Locate the cell with the specified text and output its [X, Y] center coordinate. 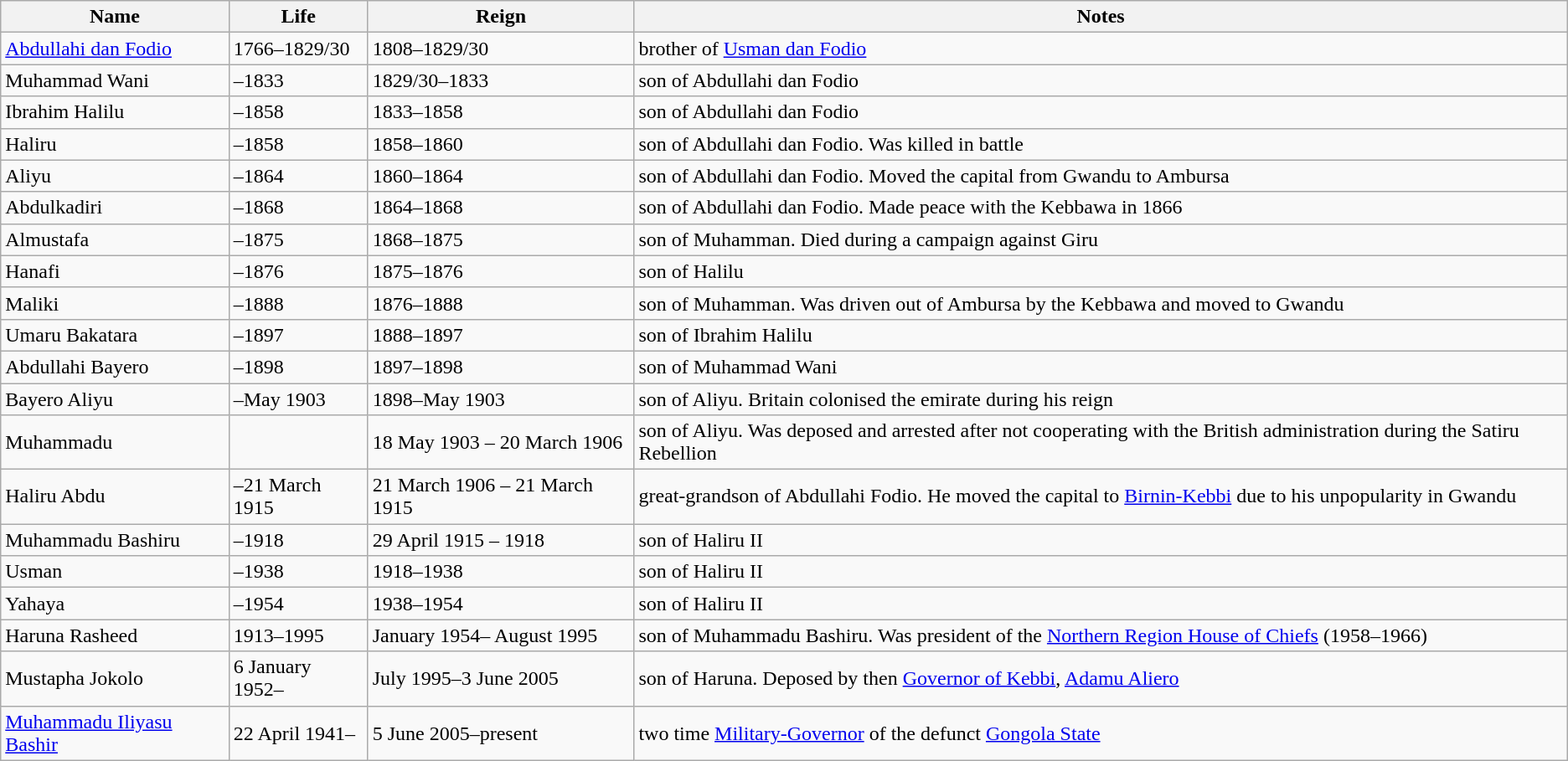
brother of Usman dan Fodio [1101, 49]
son of Muhammadu Bashiru. Was president of the Northern Region House of Chiefs (1958–1966) [1101, 635]
1864–1868 [501, 208]
1898–May 1903 [501, 399]
Umaru Bakatara [115, 335]
1860–1864 [501, 176]
1875–1876 [501, 271]
great-grandson of Abdullahi Fodio. He moved the capital to Birnin-Kebbi due to his unpopularity in Gwandu [1101, 497]
1829/30–1833 [501, 80]
–1897 [298, 335]
1913–1995 [298, 635]
Yahaya [115, 604]
1858–1860 [501, 144]
–1898 [298, 367]
Abdullahi dan Fodio [115, 49]
1876–1888 [501, 303]
Muhammad Wani [115, 80]
son of Abdullahi dan Fodio. Made peace with the Kebbawa in 1866 [1101, 208]
1918–1938 [501, 572]
son of Muhammad Wani [1101, 367]
–1868 [298, 208]
6 January 1952– [298, 678]
Bayero Aliyu [115, 399]
22 April 1941– [298, 733]
1938–1954 [501, 604]
son of Haruna. Deposed by then Governor of Kebbi, Adamu Aliero [1101, 678]
29 April 1915 – 1918 [501, 540]
two time Military-Governor of the defunct Gongola State [1101, 733]
Haliru Abdu [115, 497]
Haruna Rasheed [115, 635]
5 June 2005–present [501, 733]
Ibrahim Halilu [115, 112]
Almustafa [115, 239]
Abdullahi Bayero [115, 367]
Usman [115, 572]
Reign [501, 17]
1833–1858 [501, 112]
–1918 [298, 540]
–1954 [298, 604]
Muhammadu Bashiru [115, 540]
January 1954– August 1995 [501, 635]
Mustapha Jokolo [115, 678]
Notes [1101, 17]
Muhammadu Iliyasu Bashir [115, 733]
July 1995–3 June 2005 [501, 678]
son of Ibrahim Halilu [1101, 335]
Name [115, 17]
Haliru [115, 144]
1808–1829/30 [501, 49]
son of Abdullahi dan Fodio. Was killed in battle [1101, 144]
–1876 [298, 271]
–1938 [298, 572]
1766–1829/30 [298, 49]
son of Muhamman. Was driven out of Ambursa by the Kebbawa and moved to Gwandu [1101, 303]
Abdulkadiri [115, 208]
Life [298, 17]
18 May 1903 – 20 March 1906 [501, 442]
son of Abdullahi dan Fodio. Moved the capital from Gwandu to Ambursa [1101, 176]
21 March 1906 – 21 March 1915 [501, 497]
son of Halilu [1101, 271]
Aliyu [115, 176]
–1888 [298, 303]
1868–1875 [501, 239]
–21 March 1915 [298, 497]
–May 1903 [298, 399]
–1864 [298, 176]
son of Muhamman. Died during a campaign against Giru [1101, 239]
Hanafi [115, 271]
son of Aliyu. Was deposed and arrested after not cooperating with the British administration during the Satiru Rebellion [1101, 442]
son of Aliyu. Britain colonised the emirate during his reign [1101, 399]
1897–1898 [501, 367]
Muhammadu [115, 442]
1888–1897 [501, 335]
–1833 [298, 80]
–1875 [298, 239]
Maliki [115, 303]
